Scan for the cell matching the given text and deliver its (x, y) coordinate at center. 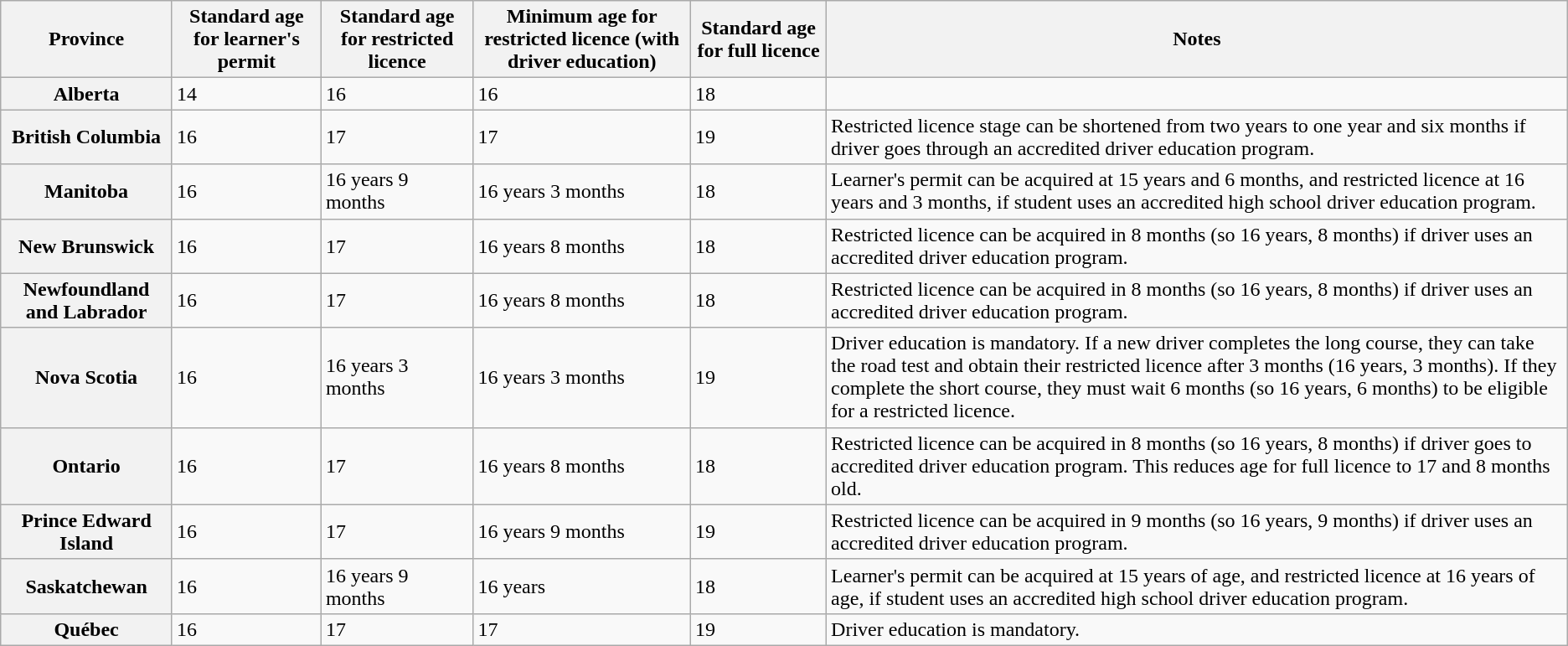
Notes (1198, 39)
British Columbia (87, 137)
Minimum age for restricted licence (with driver education) (582, 39)
Manitoba (87, 191)
Standard age for learner's permit (246, 39)
Standard age for full licence (759, 39)
Standard age for restricted licence (397, 39)
Prince Edward Island (87, 531)
16 years (582, 587)
Newfoundland and Labrador (87, 300)
Restricted licence can be acquired in 9 months (so 16 years, 9 months) if driver uses an accredited driver education program. (1198, 531)
Alberta (87, 94)
14 (246, 94)
Driver education is mandatory. (1198, 629)
Québec (87, 629)
New Brunswick (87, 246)
Nova Scotia (87, 377)
Province (87, 39)
Ontario (87, 466)
Saskatchewan (87, 587)
Restricted licence stage can be shortened from two years to one year and six months if driver goes through an accredited driver education program. (1198, 137)
